Output the [x, y] coordinate of the center of the cell containing the given text.  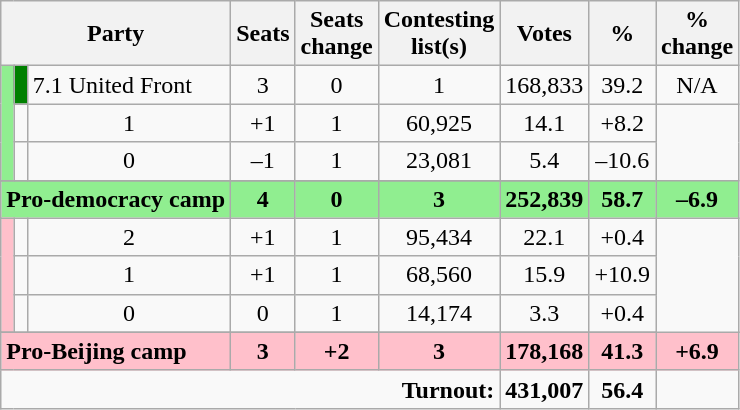
N/A [698, 85]
+2 [336, 351]
95,434 [439, 237]
41.3 [622, 351]
431,007 [544, 389]
Pro-Beijing camp [116, 351]
+10.9 [622, 275]
Votes [544, 34]
3.3 [544, 313]
Turnout: [250, 389]
7.1 United Front [128, 85]
39.2 [622, 85]
+6.9 [698, 351]
Seats [263, 34]
23,081 [439, 161]
Contestinglist(s) [439, 34]
168,833 [544, 85]
14.1 [544, 123]
252,839 [544, 199]
56.4 [622, 389]
60,925 [439, 123]
22.1 [544, 237]
14,174 [439, 313]
–10.6 [622, 161]
Pro-democracy camp [116, 199]
Seatschange [336, 34]
–1 [263, 161]
% [622, 34]
–6.9 [698, 199]
4 [263, 199]
68,560 [439, 275]
178,168 [544, 351]
Party [116, 34]
+8.2 [622, 123]
58.7 [622, 199]
%change [698, 34]
15.9 [544, 275]
2 [128, 237]
5.4 [544, 161]
